Provide the (X, Y) coordinate of the cell's center where the given text is located.  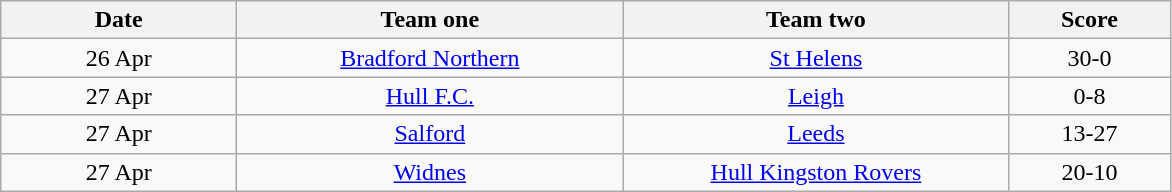
Hull Kingston Rovers (816, 172)
Widnes (430, 172)
St Helens (816, 58)
20-10 (1090, 172)
Leeds (816, 134)
Score (1090, 20)
Salford (430, 134)
26 Apr (119, 58)
Team one (430, 20)
Hull F.C. (430, 96)
Date (119, 20)
Team two (816, 20)
Bradford Northern (430, 58)
0-8 (1090, 96)
Leigh (816, 96)
13-27 (1090, 134)
30-0 (1090, 58)
